Identify which cell holds the provided text, then report its (x, y) central coordinate. 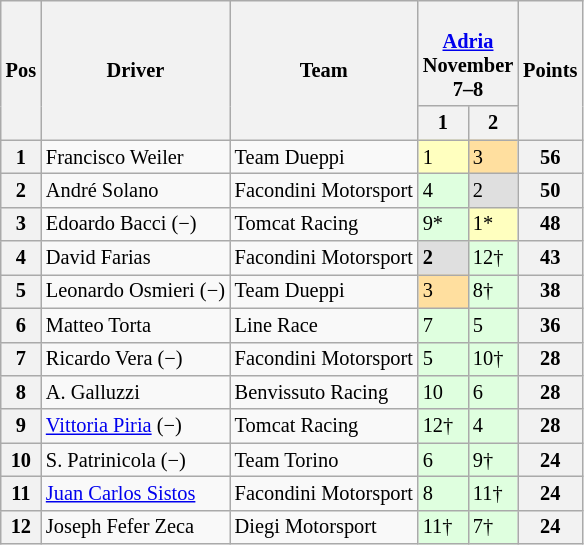
Benvissuto Racing (324, 392)
Juan Carlos Sistos (136, 493)
Driver (136, 70)
André Solano (136, 190)
8† (493, 291)
56 (550, 157)
1* (493, 224)
Team Torino (324, 460)
Team (324, 70)
Line Race (324, 325)
48 (550, 224)
Joseph Fefer Zeca (136, 527)
12 (21, 527)
7† (493, 527)
50 (550, 190)
9 (21, 426)
Ricardo Vera (−) (136, 359)
Matteo Torta (136, 325)
9† (493, 460)
David Farias (136, 258)
Points (550, 70)
Francisco Weiler (136, 157)
Pos (21, 70)
AdriaNovember 7–8 (468, 53)
36 (550, 325)
11 (21, 493)
43 (550, 258)
9* (443, 224)
Leonardo Osmieri (−) (136, 291)
A. Galluzzi (136, 392)
S. Patrinicola (−) (136, 460)
10† (493, 359)
Vittoria Piria (−) (136, 426)
Diegi Motorsport (324, 527)
Edoardo Bacci (−) (136, 224)
38 (550, 291)
